Pinpoint the cell where the given text exists, returning its [x, y] midpoint coordinate. 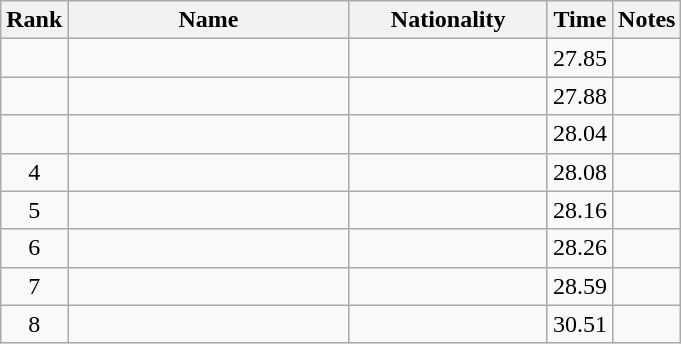
28.08 [580, 172]
27.85 [580, 58]
6 [34, 248]
27.88 [580, 96]
Rank [34, 20]
7 [34, 286]
8 [34, 324]
Time [580, 20]
Notes [647, 20]
28.59 [580, 286]
5 [34, 210]
4 [34, 172]
Name [208, 20]
28.16 [580, 210]
28.04 [580, 134]
30.51 [580, 324]
28.26 [580, 248]
Nationality [448, 20]
